Pinpoint the cell where the given text exists, returning its (x, y) midpoint coordinate. 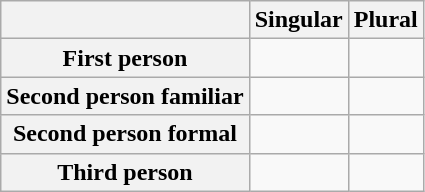
First person (125, 58)
Singular (298, 20)
Plural (386, 20)
Second person formal (125, 134)
Third person (125, 172)
Second person familiar (125, 96)
